For the text-containing cell, return its midpoint in (x, y) coordinate format. 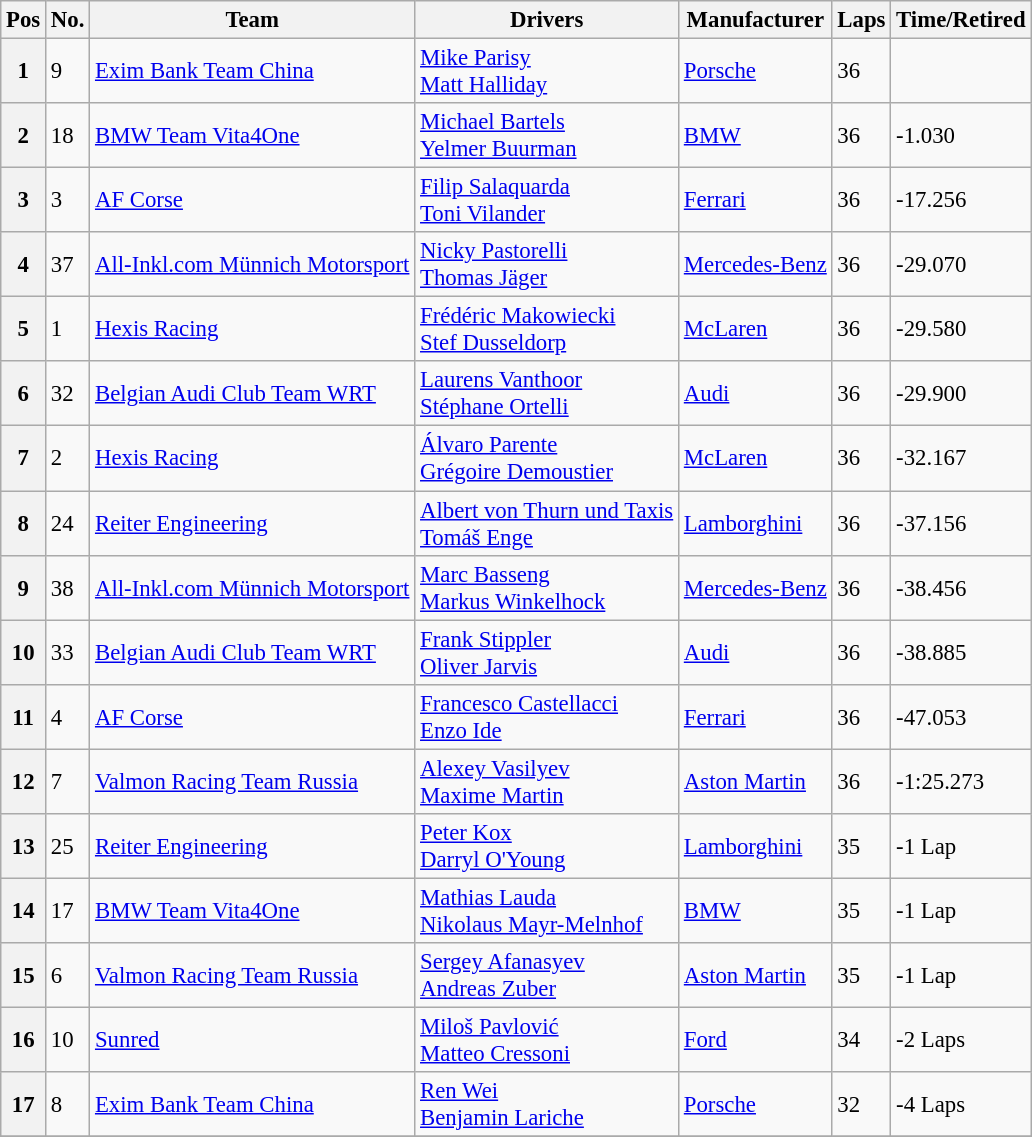
38 (68, 588)
34 (862, 1040)
-37.156 (961, 524)
Sergey Afanasyev Andreas Zuber (547, 976)
Manufacturer (756, 20)
-32.167 (961, 458)
16 (24, 1040)
18 (68, 136)
-47.053 (961, 716)
Time/Retired (961, 20)
Albert von Thurn und Taxis Tomáš Enge (547, 524)
Mathias Lauda Nikolaus Mayr-Melnhof (547, 910)
25 (68, 846)
Álvaro Parente Grégoire Demoustier (547, 458)
Pos (24, 20)
Frank Stippler Oliver Jarvis (547, 652)
Francesco Castellacci Enzo Ide (547, 716)
-38.885 (961, 652)
Laps (862, 20)
Mike Parisy Matt Halliday (547, 72)
Alexey Vasilyev Maxime Martin (547, 782)
33 (68, 652)
-4 Laps (961, 1104)
-38.456 (961, 588)
12 (24, 782)
Michael Bartels Yelmer Buurman (547, 136)
Marc Basseng Markus Winkelhock (547, 588)
-2 Laps (961, 1040)
Frédéric Makowiecki Stef Dusseldorp (547, 330)
Peter Kox Darryl O'Young (547, 846)
-29.070 (961, 264)
-29.580 (961, 330)
-1.030 (961, 136)
Ren Wei Benjamin Lariche (547, 1104)
Ford (756, 1040)
Nicky Pastorelli Thomas Jäger (547, 264)
15 (24, 976)
Sunred (252, 1040)
24 (68, 524)
Laurens Vanthoor Stéphane Ortelli (547, 394)
37 (68, 264)
-17.256 (961, 200)
5 (24, 330)
Team (252, 20)
13 (24, 846)
Miloš Pavlović Matteo Cressoni (547, 1040)
Filip Salaquarda Toni Vilander (547, 200)
11 (24, 716)
14 (24, 910)
-1:25.273 (961, 782)
-29.900 (961, 394)
Drivers (547, 20)
No. (68, 20)
